For the text-containing cell, return its midpoint in (X, Y) coordinate format. 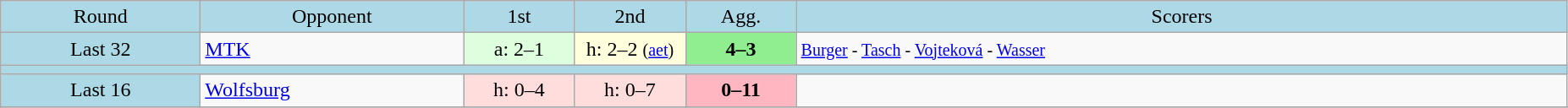
h: 0–7 (630, 90)
Last 16 (101, 90)
0–11 (741, 90)
Round (101, 17)
4–3 (741, 49)
Opponent (332, 17)
MTK (332, 49)
a: 2–1 (520, 49)
Burger - Tasch - Vojteková - Wasser (1181, 49)
h: 0–4 (520, 90)
1st (520, 17)
Agg. (741, 17)
Last 32 (101, 49)
Scorers (1181, 17)
h: 2–2 (aet) (630, 49)
2nd (630, 17)
Wolfsburg (332, 90)
